Locate the cell with the specified text and output its (x, y) center coordinate. 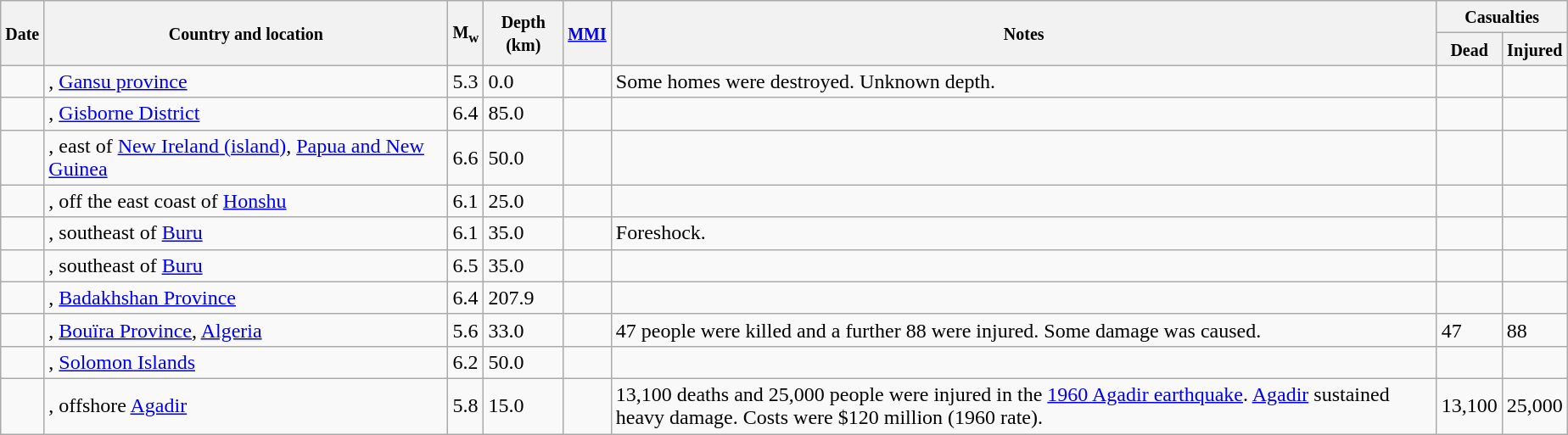
15.0 (524, 405)
13,100 deaths and 25,000 people were injured in the 1960 Agadir earthquake. Agadir sustained heavy damage. Costs were $120 million (1960 rate). (1023, 405)
25,000 (1534, 405)
5.3 (466, 81)
47 (1470, 330)
, Bouïra Province, Algeria (246, 330)
47 people were killed and a further 88 were injured. Some damage was caused. (1023, 330)
88 (1534, 330)
Depth (km) (524, 33)
6.6 (466, 158)
25.0 (524, 201)
, off the east coast of Honshu (246, 201)
Mw (466, 33)
Foreshock. (1023, 233)
6.2 (466, 362)
6.5 (466, 265)
, east of New Ireland (island), Papua and New Guinea (246, 158)
, offshore Agadir (246, 405)
13,100 (1470, 405)
, Badakhshan Province (246, 298)
Injured (1534, 49)
Dead (1470, 49)
207.9 (524, 298)
5.8 (466, 405)
, Gansu province (246, 81)
33.0 (524, 330)
, Gisborne District (246, 114)
5.6 (466, 330)
MMI (587, 33)
, Solomon Islands (246, 362)
Notes (1023, 33)
0.0 (524, 81)
Some homes were destroyed. Unknown depth. (1023, 81)
Casualties (1502, 17)
85.0 (524, 114)
Country and location (246, 33)
Date (22, 33)
